Return [x, y] of the center of cell containing provided text 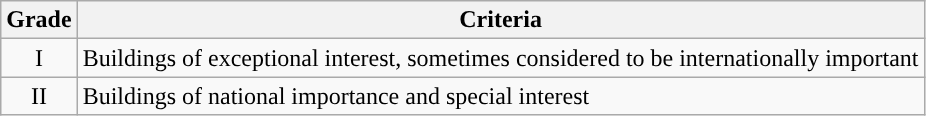
Buildings of national importance and special interest [500, 96]
II [39, 96]
Grade [39, 20]
Buildings of exceptional interest, sometimes considered to be internationally important [500, 58]
Criteria [500, 20]
I [39, 58]
